Scan for the cell matching the given text and deliver its [x, y] coordinate at center. 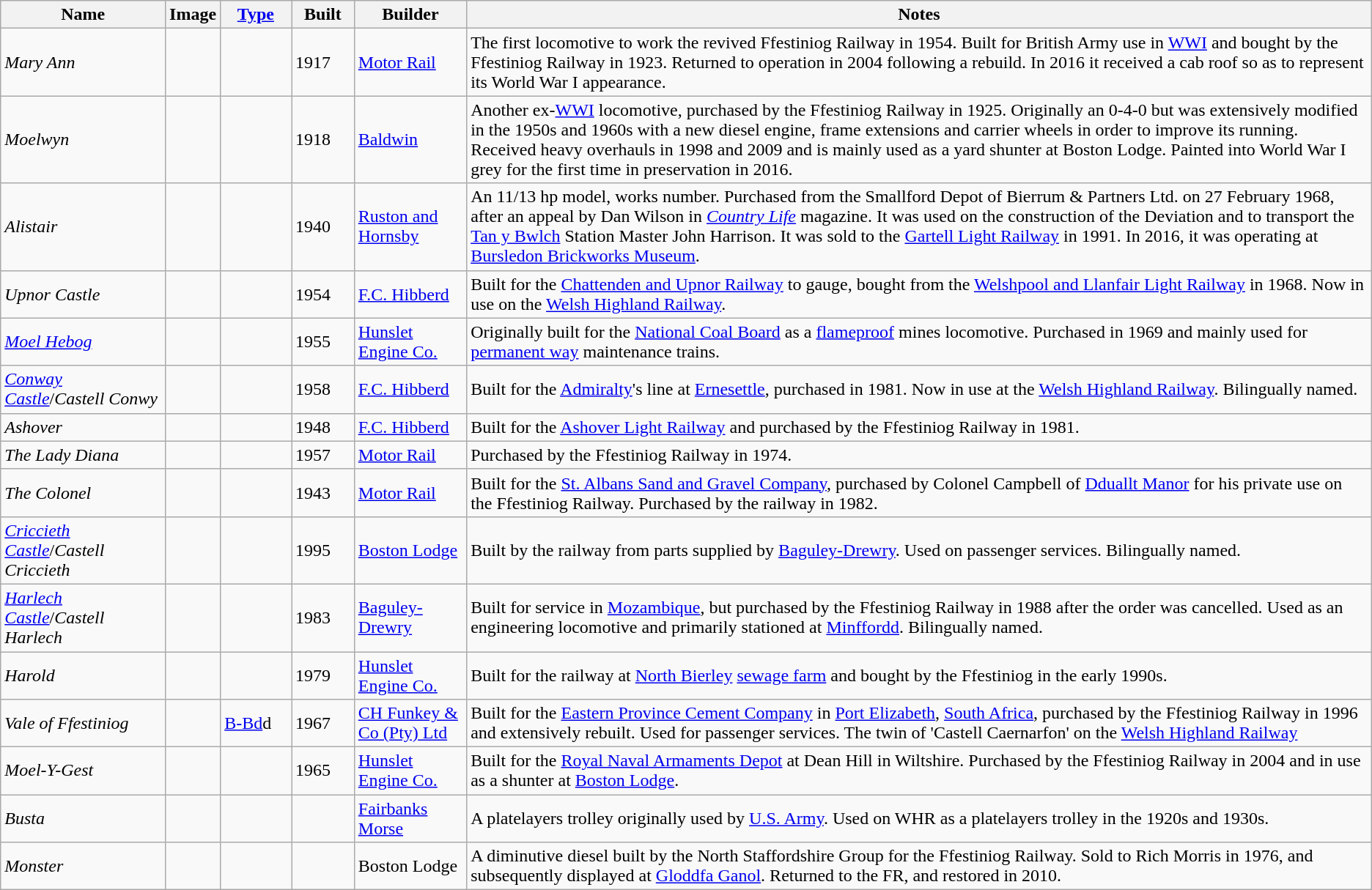
Fairbanks Morse [410, 819]
The Lady Diana [84, 455]
Image [193, 15]
Ruston and Hornsby [410, 227]
Notes [919, 15]
1965 [323, 771]
Name [84, 15]
Type [257, 15]
Mary Ann [84, 62]
Monster [84, 866]
CH Funkey & Co (Pty) Ltd [410, 724]
1948 [323, 427]
Built for the Ashover Light Railway and purchased by the Ffestiniog Railway in 1981. [919, 427]
A platelayers trolley originally used by U.S. Army. Used on WHR as a platelayers trolley in the 1920s and 1930s. [919, 819]
The Colonel [84, 492]
Moelwyn [84, 139]
Built [323, 15]
1979 [323, 675]
1957 [323, 455]
Built by the railway from parts supplied by Baguley-Drewry. Used on passenger services. Bilingually named. [919, 550]
Baguley-Drewry [410, 618]
Harlech Castle/Castell Harlech [84, 618]
Moel-Y-Gest [84, 771]
Purchased by the Ffestiniog Railway in 1974. [919, 455]
Moel Hebog [84, 341]
Baldwin [410, 139]
Conway Castle/Castell Conwy [84, 390]
Vale of Ffestiniog [84, 724]
Upnor Castle [84, 294]
1917 [323, 62]
1983 [323, 618]
1995 [323, 550]
Builder [410, 15]
1918 [323, 139]
1958 [323, 390]
1943 [323, 492]
Alistair [84, 227]
Busta [84, 819]
Built for the Admiralty's line at Ernesettle, purchased in 1981. Now in use at the Welsh Highland Railway. Bilingually named. [919, 390]
Ashover [84, 427]
Criccieth Castle/Castell Criccieth [84, 550]
B-Bdd [257, 724]
Harold [84, 675]
1967 [323, 724]
Built for the railway at North Bierley sewage farm and bought by the Ffestiniog in the early 1990s. [919, 675]
1940 [323, 227]
1955 [323, 341]
1954 [323, 294]
